Locate the cell with the specified text and output its (X, Y) center coordinate. 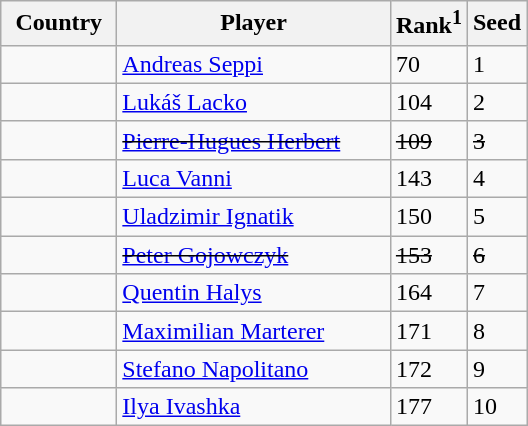
Stefano Napolitano (254, 369)
Player (254, 24)
Country (59, 24)
Ilya Ivashka (254, 407)
9 (496, 369)
104 (428, 102)
143 (428, 178)
2 (496, 102)
172 (428, 369)
Luca Vanni (254, 178)
Andreas Seppi (254, 64)
177 (428, 407)
Lukáš Lacko (254, 102)
Quentin Halys (254, 293)
5 (496, 217)
Uladzimir Ignatik (254, 217)
164 (428, 293)
150 (428, 217)
171 (428, 331)
Rank1 (428, 24)
6 (496, 255)
109 (428, 140)
10 (496, 407)
Maximilian Marterer (254, 331)
153 (428, 255)
1 (496, 64)
8 (496, 331)
3 (496, 140)
4 (496, 178)
7 (496, 293)
Pierre-Hugues Herbert (254, 140)
70 (428, 64)
Seed (496, 24)
Peter Gojowczyk (254, 255)
